Scan for the cell matching the given text and deliver its [x, y] coordinate at center. 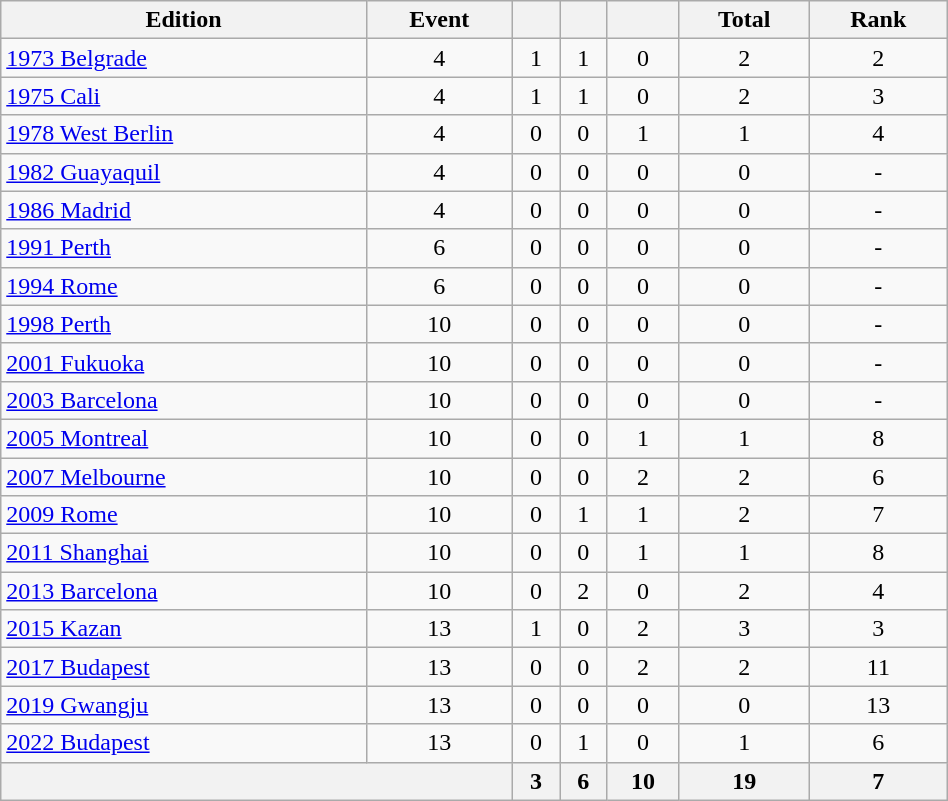
Rank [878, 20]
2001 Fukuoka [184, 362]
2022 Budapest [184, 743]
1982 Guayaquil [184, 172]
2003 Barcelona [184, 400]
1991 Perth [184, 248]
2009 Rome [184, 515]
1998 Perth [184, 324]
Edition [184, 20]
11 [878, 667]
Total [744, 20]
1975 Cali [184, 96]
1973 Belgrade [184, 58]
1978 West Berlin [184, 134]
1986 Madrid [184, 210]
2007 Melbourne [184, 477]
Event [439, 20]
1994 Rome [184, 286]
2011 Shanghai [184, 553]
19 [744, 781]
2015 Kazan [184, 629]
2019 Gwangju [184, 705]
2005 Montreal [184, 438]
2017 Budapest [184, 667]
2013 Barcelona [184, 591]
